Detect which cell encompasses the target text, then output its [x, y] center coordinate. 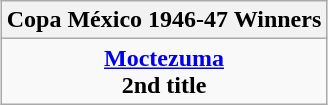
Moctezuma2nd title [164, 72]
Copa México 1946-47 Winners [164, 20]
